Return the [x, y] coordinate for the center point of the cell that contains the specified text.  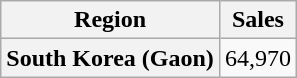
Sales [258, 20]
Region [110, 20]
64,970 [258, 58]
South Korea (Gaon) [110, 58]
